Extract the [x, y] coordinate from the center of the cell holding the provided text.  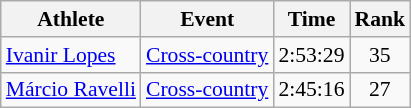
2:53:29 [311, 55]
2:45:16 [311, 90]
Márcio Ravelli [71, 90]
Time [311, 19]
Athlete [71, 19]
Rank [380, 19]
Event [207, 19]
27 [380, 90]
35 [380, 55]
Ivanir Lopes [71, 55]
